Provide the [x, y] coordinate of the cell's center where the given text is located.  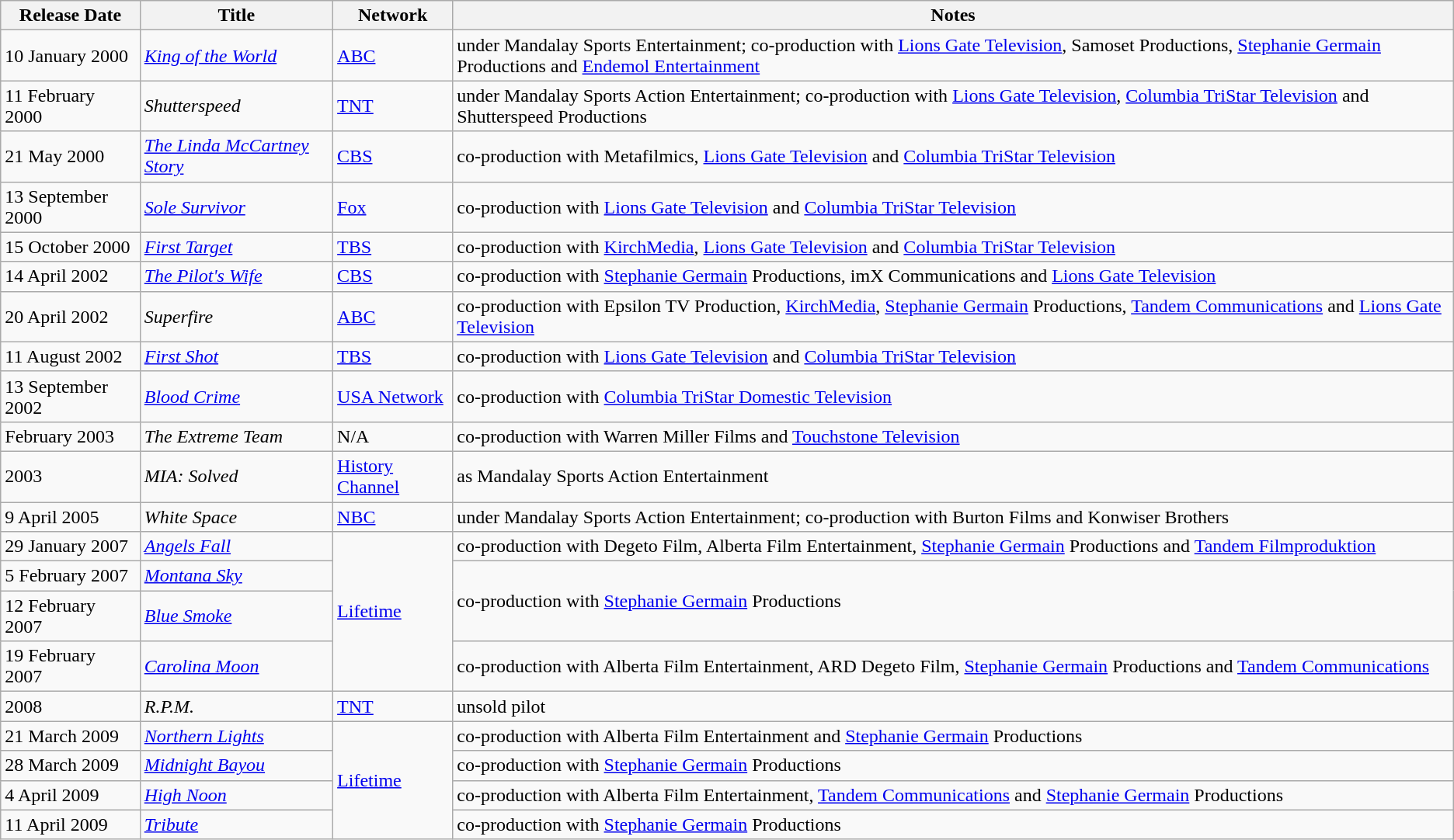
High Noon [236, 795]
King of the World [236, 56]
Network [393, 16]
28 March 2009 [70, 765]
Tribute [236, 824]
co-production with Warren Miller Films and Touchstone Television [954, 436]
Fox [393, 207]
12 February 2007 [70, 616]
NBC [393, 516]
13 September 2002 [70, 396]
White Space [236, 516]
Blood Crime [236, 396]
11 August 2002 [70, 356]
The Pilot's Wife [236, 276]
19 February 2007 [70, 666]
co-production with Epsilon TV Production, KirchMedia, Stephanie Germain Productions, Tandem Communications and Lions Gate Television [954, 317]
unsold pilot [954, 706]
History Channel [393, 477]
Montana Sky [236, 576]
as Mandalay Sports Action Entertainment [954, 477]
First Target [236, 247]
20 April 2002 [70, 317]
21 May 2000 [70, 157]
under Mandalay Sports Action Entertainment; co-production with Lions Gate Television, Columbia TriStar Television and Shutterspeed Productions [954, 106]
2008 [70, 706]
Midnight Bayou [236, 765]
11 April 2009 [70, 824]
Angels Fall [236, 547]
R.P.M. [236, 706]
First Shot [236, 356]
co-production with Alberta Film Entertainment and Stephanie Germain Productions [954, 736]
21 March 2009 [70, 736]
15 October 2000 [70, 247]
The Extreme Team [236, 436]
February 2003 [70, 436]
co-production with Metafilmics, Lions Gate Television and Columbia TriStar Television [954, 157]
co-production with Alberta Film Entertainment, ARD Degeto Film, Stephanie Germain Productions and Tandem Communications [954, 666]
2003 [70, 477]
Notes [954, 16]
N/A [393, 436]
MIA: Solved [236, 477]
13 September 2000 [70, 207]
Northern Lights [236, 736]
The Linda McCartney Story [236, 157]
co-production with Alberta Film Entertainment, Tandem Communications and Stephanie Germain Productions [954, 795]
5 February 2007 [70, 576]
Release Date [70, 16]
Carolina Moon [236, 666]
14 April 2002 [70, 276]
Sole Survivor [236, 207]
co-production with Stephanie Germain Productions, imX Communications and Lions Gate Television [954, 276]
Blue Smoke [236, 616]
Title [236, 16]
Superfire [236, 317]
4 April 2009 [70, 795]
under Mandalay Sports Action Entertainment; co-production with Burton Films and Konwiser Brothers [954, 516]
co-production with KirchMedia, Lions Gate Television and Columbia TriStar Television [954, 247]
USA Network [393, 396]
co-production with Columbia TriStar Domestic Television [954, 396]
9 April 2005 [70, 516]
10 January 2000 [70, 56]
29 January 2007 [70, 547]
11 February 2000 [70, 106]
Shutterspeed [236, 106]
co-production with Degeto Film, Alberta Film Entertainment, Stephanie Germain Productions and Tandem Filmproduktion [954, 547]
